Find where the given text appears and provide that cell's center as (x, y) coordinate. 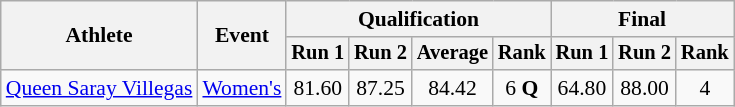
6 Q (522, 88)
87.25 (380, 88)
88.00 (644, 88)
84.42 (452, 88)
Qualification (418, 19)
Queen Saray Villegas (100, 88)
Average (452, 54)
81.60 (318, 88)
4 (705, 88)
Athlete (100, 36)
64.80 (582, 88)
Women's (242, 88)
Event (242, 36)
Final (642, 19)
